For the text-containing cell, return its midpoint in [x, y] coordinate format. 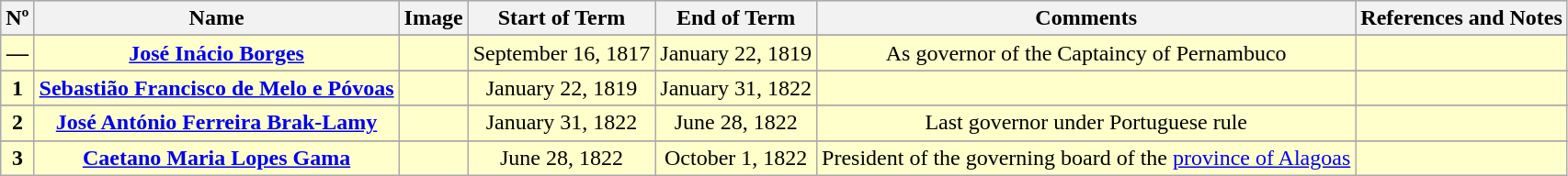
3 [17, 158]
2 [17, 123]
Nº [17, 18]
As governor of the Captaincy of Pernambuco [1086, 53]
— [17, 53]
Comments [1086, 18]
Caetano Maria Lopes Gama [217, 158]
José António Ferreira Brak-Lamy [217, 123]
1 [17, 88]
President of the governing board of the province of Alagoas [1086, 158]
October 1, 1822 [736, 158]
Image [434, 18]
September 16, 1817 [562, 53]
José Inácio Borges [217, 53]
References and Notes [1461, 18]
Start of Term [562, 18]
Sebastião Francisco de Melo e Póvoas [217, 88]
Last governor under Portuguese rule [1086, 123]
Name [217, 18]
End of Term [736, 18]
